For the text-containing cell, return its midpoint in (X, Y) coordinate format. 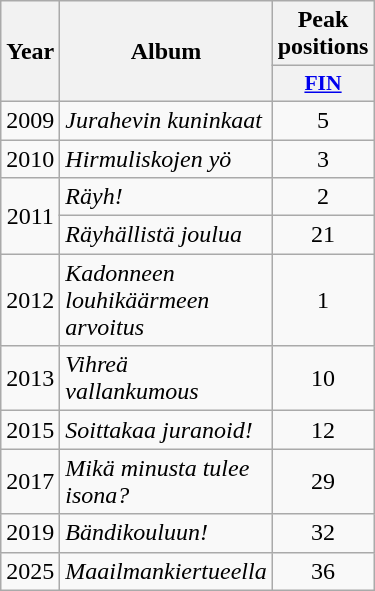
Kadonneen louhikäärmeen arvoitus (166, 300)
Maailmankiertueella (166, 571)
Mikä minusta tulee isona? (166, 482)
3 (323, 159)
21 (323, 235)
29 (323, 482)
Bändikouluun! (166, 533)
2012 (30, 300)
32 (323, 533)
Peak positions (323, 34)
2009 (30, 120)
1 (323, 300)
Jurahevin kuninkaat (166, 120)
Räyh! (166, 197)
2017 (30, 482)
2013 (30, 378)
Hirmuliskojen yö (166, 159)
Räyhällistä joulua (166, 235)
Year (30, 52)
Soittakaa juranoid! (166, 430)
10 (323, 378)
2025 (30, 571)
2011 (30, 216)
Vihreä vallankumous (166, 378)
FIN (323, 84)
5 (323, 120)
36 (323, 571)
2 (323, 197)
2015 (30, 430)
2010 (30, 159)
2019 (30, 533)
Album (166, 52)
12 (323, 430)
